Identify which cell holds the provided text, then report its (x, y) central coordinate. 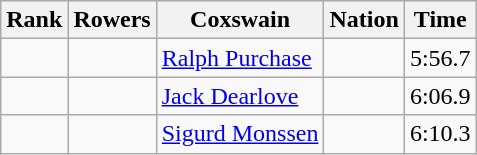
Sigurd Monssen (240, 134)
5:56.7 (440, 58)
Ralph Purchase (240, 58)
6:10.3 (440, 134)
Jack Dearlove (240, 96)
Coxswain (240, 20)
Rank (34, 20)
Rowers (112, 20)
6:06.9 (440, 96)
Time (440, 20)
Nation (364, 20)
